Capture the cell that displays the provided text and extract its (X, Y) central coordinate. 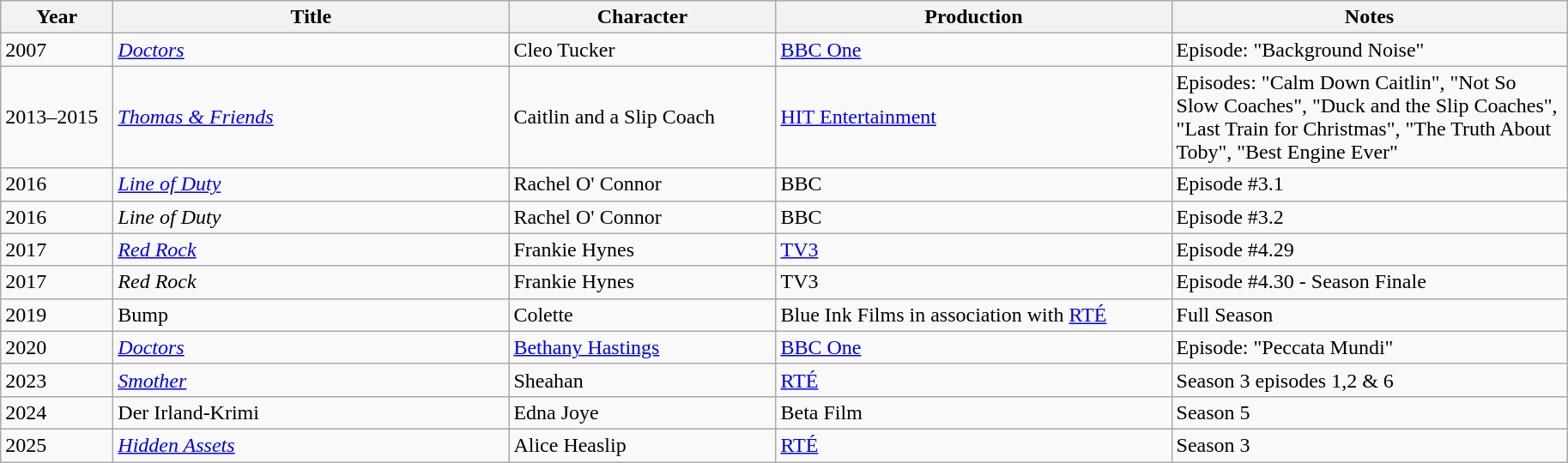
Production (973, 17)
2025 (57, 445)
Der Irland-Krimi (311, 412)
Alice Heaslip (642, 445)
Episode #3.1 (1370, 184)
Character (642, 17)
Bethany Hastings (642, 347)
Episode: "Peccata Mundi" (1370, 347)
Beta Film (973, 412)
Cleo Tucker (642, 50)
HIT Entertainment (973, 117)
Colette (642, 315)
Season 5 (1370, 412)
Title (311, 17)
Episode #4.29 (1370, 250)
Sheahan (642, 380)
Hidden Assets (311, 445)
Smother (311, 380)
Full Season (1370, 315)
Thomas & Friends (311, 117)
2013–2015 (57, 117)
Season 3 (1370, 445)
2024 (57, 412)
Episode: "Background Noise" (1370, 50)
Episode #4.30 - Season Finale (1370, 282)
2019 (57, 315)
Blue Ink Films in association with RTÉ (973, 315)
Bump (311, 315)
Episode #3.2 (1370, 217)
Caitlin and a Slip Coach (642, 117)
2023 (57, 380)
Notes (1370, 17)
Edna Joye (642, 412)
2007 (57, 50)
2020 (57, 347)
Year (57, 17)
Season 3 episodes 1,2 & 6 (1370, 380)
